For the text-containing cell, return its midpoint in [X, Y] coordinate format. 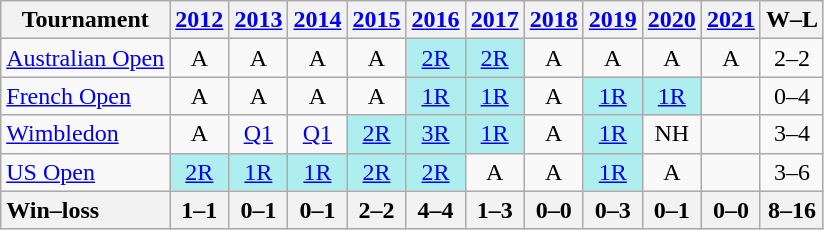
W–L [792, 20]
0–4 [792, 96]
1–3 [494, 210]
2015 [376, 20]
2012 [200, 20]
NH [672, 134]
Wimbledon [86, 134]
3–6 [792, 172]
2013 [258, 20]
8–16 [792, 210]
2016 [436, 20]
Tournament [86, 20]
Australian Open [86, 58]
US Open [86, 172]
2018 [554, 20]
2014 [318, 20]
3R [436, 134]
Win–loss [86, 210]
2019 [612, 20]
2021 [730, 20]
3–4 [792, 134]
4–4 [436, 210]
2020 [672, 20]
0–3 [612, 210]
French Open [86, 96]
2017 [494, 20]
1–1 [200, 210]
